Capture the cell that displays the provided text and extract its [X, Y] central coordinate. 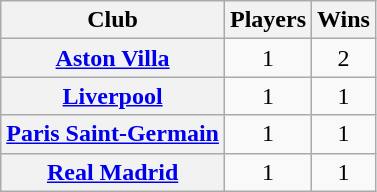
Liverpool [113, 96]
Paris Saint-Germain [113, 134]
Players [268, 20]
2 [344, 58]
Real Madrid [113, 172]
Aston Villa [113, 58]
Club [113, 20]
Wins [344, 20]
